From the cell containing the given text, extract its center point as [x, y] coordinate. 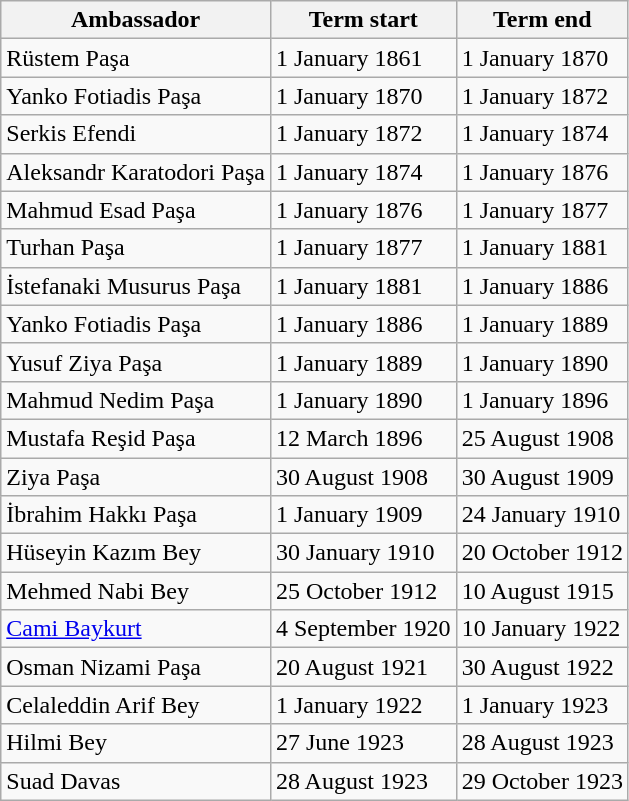
Cami Baykurt [136, 629]
20 October 1912 [542, 553]
1 January 1909 [363, 515]
Turhan Paşa [136, 248]
Ambassador [136, 20]
10 August 1915 [542, 591]
27 June 1923 [363, 743]
30 August 1922 [542, 667]
İstefanaki Musurus Paşa [136, 286]
Osman Nizami Paşa [136, 667]
Rüstem Paşa [136, 58]
1 January 1922 [363, 705]
4 September 1920 [363, 629]
1 January 1896 [542, 400]
Hüseyin Kazım Bey [136, 553]
Mustafa Reşid Paşa [136, 438]
Yusuf Ziya Paşa [136, 362]
Aleksandr Karatodori Paşa [136, 172]
29 October 1923 [542, 781]
Mehmed Nabi Bey [136, 591]
Ziya Paşa [136, 477]
25 August 1908 [542, 438]
Term end [542, 20]
Mahmud Nedim Paşa [136, 400]
24 January 1910 [542, 515]
30 January 1910 [363, 553]
İbrahim Hakkı Paşa [136, 515]
20 August 1921 [363, 667]
1 January 1923 [542, 705]
Mahmud Esad Paşa [136, 210]
30 August 1908 [363, 477]
Term start [363, 20]
25 October 1912 [363, 591]
10 January 1922 [542, 629]
Hilmi Bey [136, 743]
Celaleddin Arif Bey [136, 705]
12 March 1896 [363, 438]
30 August 1909 [542, 477]
Suad Davas [136, 781]
Serkis Efendi [136, 134]
1 January 1861 [363, 58]
